Capture the cell that displays the provided text and extract its [x, y] central coordinate. 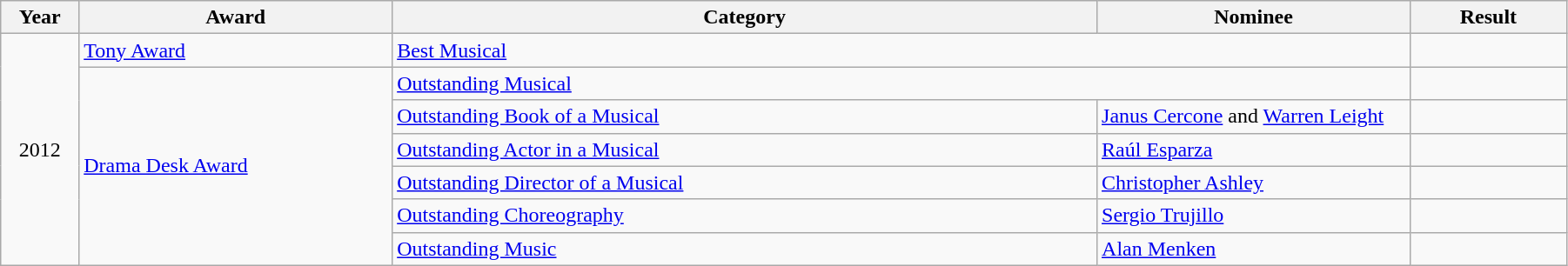
Outstanding Director of a Musical [745, 183]
Award [236, 17]
Outstanding Choreography [745, 216]
Tony Award [236, 50]
Outstanding Actor in a Musical [745, 150]
Christopher Ashley [1254, 183]
Category [745, 17]
Best Musical [901, 50]
Drama Desk Award [236, 166]
Result [1488, 17]
Outstanding Book of a Musical [745, 116]
Sergio Trujillo [1254, 216]
Janus Cercone and Warren Leight [1254, 116]
2012 [40, 150]
Raúl Esparza [1254, 150]
Nominee [1254, 17]
Outstanding Music [745, 249]
Year [40, 17]
Alan Menken [1254, 249]
Outstanding Musical [901, 83]
